Locate the cell with the specified text and output its (X, Y) center coordinate. 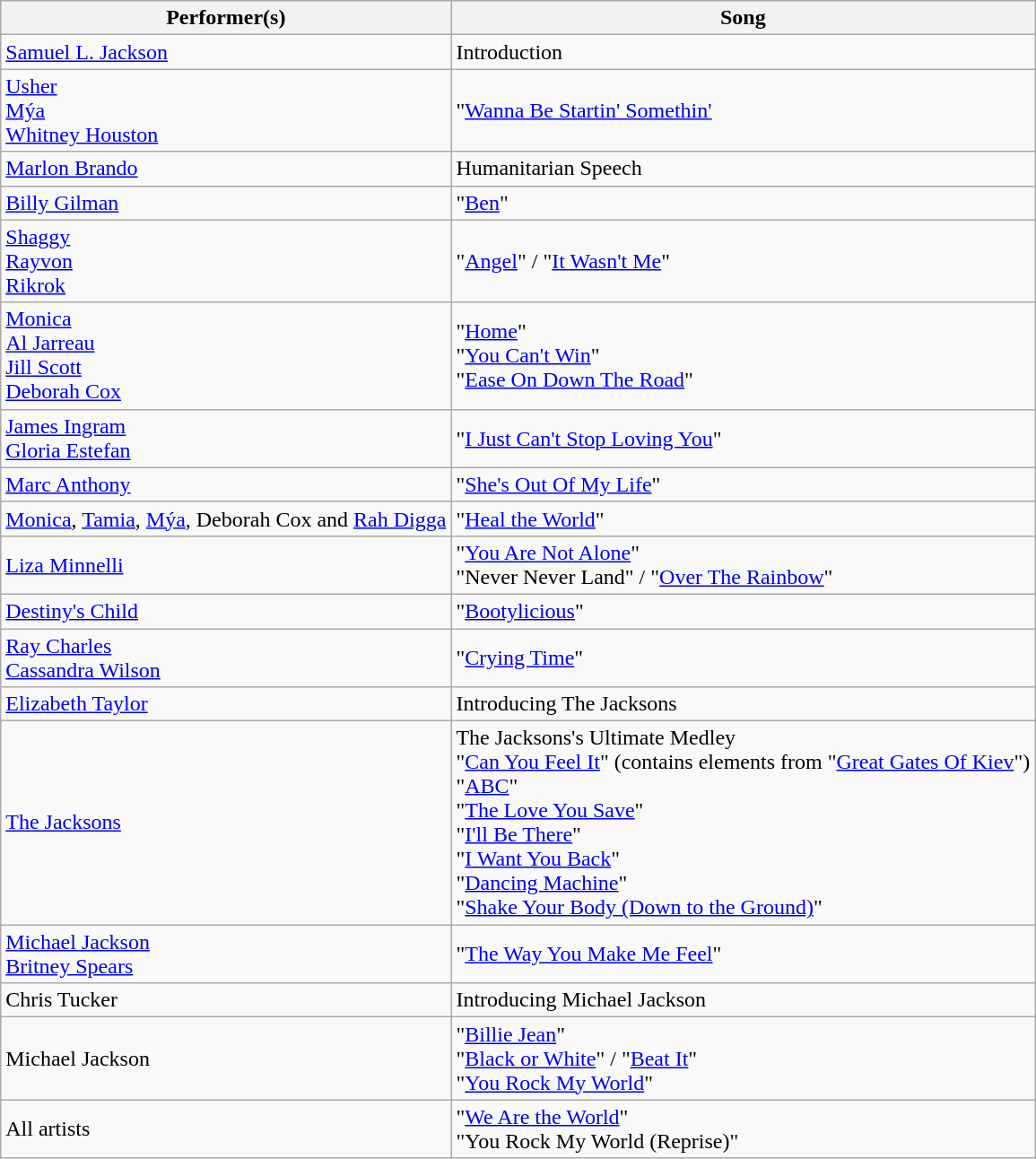
"Heal the World" (743, 518)
Elizabeth Taylor (226, 704)
"You Are Not Alone""Never Never Land" / "Over The Rainbow" (743, 565)
"I Just Can't Stop Loving You" (743, 438)
Introduction (743, 52)
Marlon Brando (226, 169)
"She's Out Of My Life" (743, 484)
Humanitarian Speech (743, 169)
James IngramGloria Estefan (226, 438)
"Billie Jean""Black or White" / "Beat It" "You Rock My World" (743, 1059)
"Bootylicious" (743, 611)
Michael Jackson (226, 1059)
Marc Anthony (226, 484)
MonicaAl JarreauJill ScottDeborah Cox (226, 355)
"Ben" (743, 203)
"Crying Time" (743, 657)
Song (743, 18)
Billy Gilman (226, 203)
Chris Tucker (226, 1000)
"Wanna Be Startin' Somethin' (743, 110)
All artists (226, 1128)
UsherMýaWhitney Houston (226, 110)
Ray CharlesCassandra Wilson (226, 657)
Performer(s) (226, 18)
Destiny's Child (226, 611)
Michael JacksonBritney Spears (226, 954)
Samuel L. Jackson (226, 52)
Introducing The Jacksons (743, 704)
Liza Minnelli (226, 565)
"Angel" / "It Wasn't Me" (743, 261)
Introducing Michael Jackson (743, 1000)
"We Are the World""You Rock My World (Reprise)" (743, 1128)
The Jacksons (226, 823)
ShaggyRayvonRikrok (226, 261)
Monica, Tamia, Mýa, Deborah Cox and Rah Digga (226, 518)
"The Way You Make Me Feel" (743, 954)
"Home""You Can't Win""Ease On Down The Road" (743, 355)
